Locate the cell with the specified text and output its [X, Y] center coordinate. 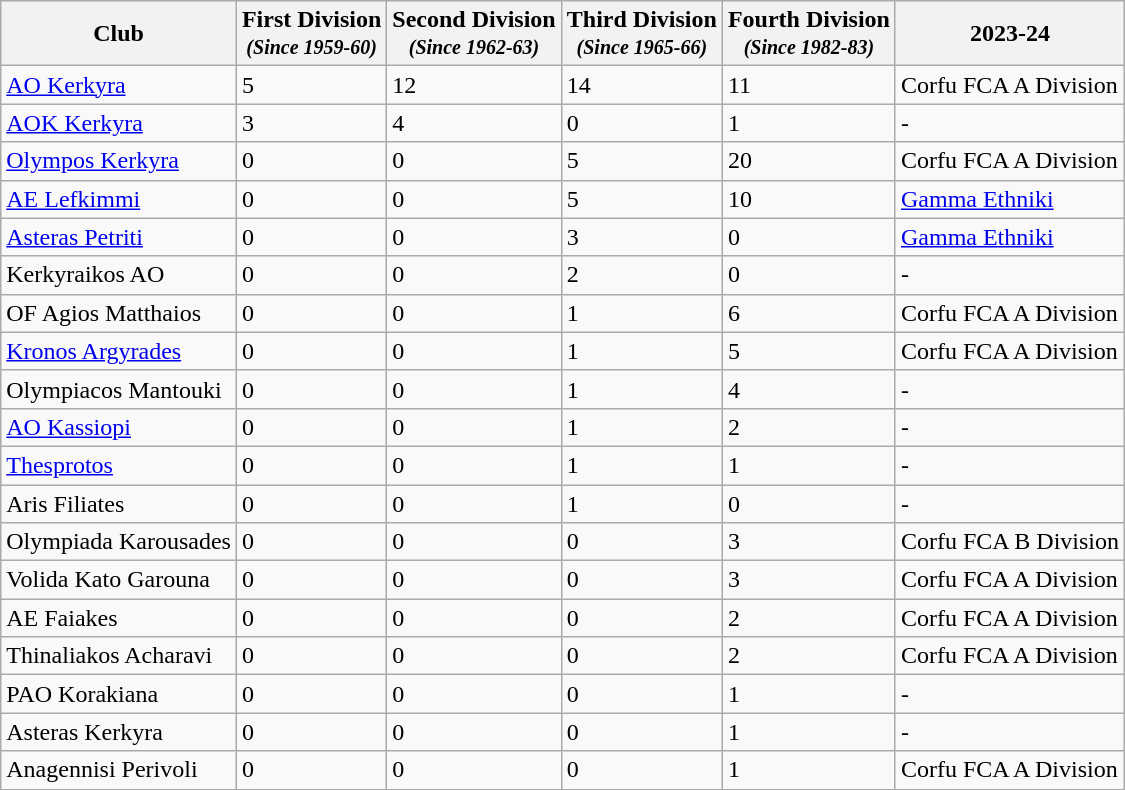
Corfu FCA B Division [1010, 542]
Fourth Division(Since 1982-83) [808, 34]
AE Faiakes [119, 618]
2023-24 [1010, 34]
Second Division(Since 1962-63) [474, 34]
Volida Kato Garouna [119, 580]
AO Kerkyra [119, 85]
20 [808, 161]
Olympiacos Mantouki [119, 389]
12 [474, 85]
10 [808, 199]
AOK Kerkyra [119, 123]
Kronos Argyrades [119, 351]
AE Lefkimmi [119, 199]
Olympiada Karousades [119, 542]
Aris Filiates [119, 503]
Third Division(Since 1965-66) [642, 34]
PAO Korakiana [119, 694]
First Division(Since 1959-60) [311, 34]
Thesprotos [119, 465]
14 [642, 85]
Thinaliakos Acharavi [119, 656]
Olympos Kerkyra [119, 161]
Anagennisi Perivoli [119, 770]
OF Agios Matthaios [119, 313]
AO Kassiopi [119, 427]
Asteras Kerkyra [119, 732]
11 [808, 85]
Asteras Petriti [119, 237]
Club [119, 34]
Kerkyraikos AO [119, 275]
6 [808, 313]
